Return the (X, Y) coordinate for the center point of the cell that contains the specified text.  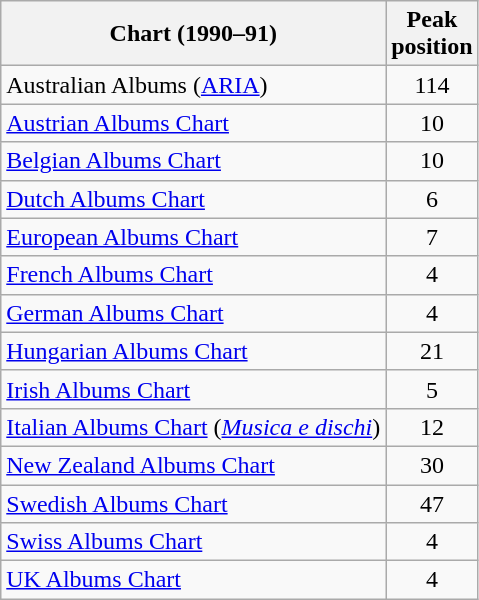
21 (432, 351)
Chart (1990–91) (194, 34)
Peakposition (432, 34)
UK Albums Chart (194, 580)
Dutch Albums Chart (194, 199)
Italian Albums Chart (Musica e dischi) (194, 427)
Australian Albums (ARIA) (194, 85)
12 (432, 427)
Belgian Albums Chart (194, 161)
Swiss Albums Chart (194, 542)
47 (432, 503)
Hungarian Albums Chart (194, 351)
French Albums Chart (194, 275)
114 (432, 85)
New Zealand Albums Chart (194, 465)
30 (432, 465)
7 (432, 237)
German Albums Chart (194, 313)
European Albums Chart (194, 237)
Irish Albums Chart (194, 389)
6 (432, 199)
Swedish Albums Chart (194, 503)
5 (432, 389)
Austrian Albums Chart (194, 123)
